Pinpoint the cell where the given text exists, returning its (x, y) midpoint coordinate. 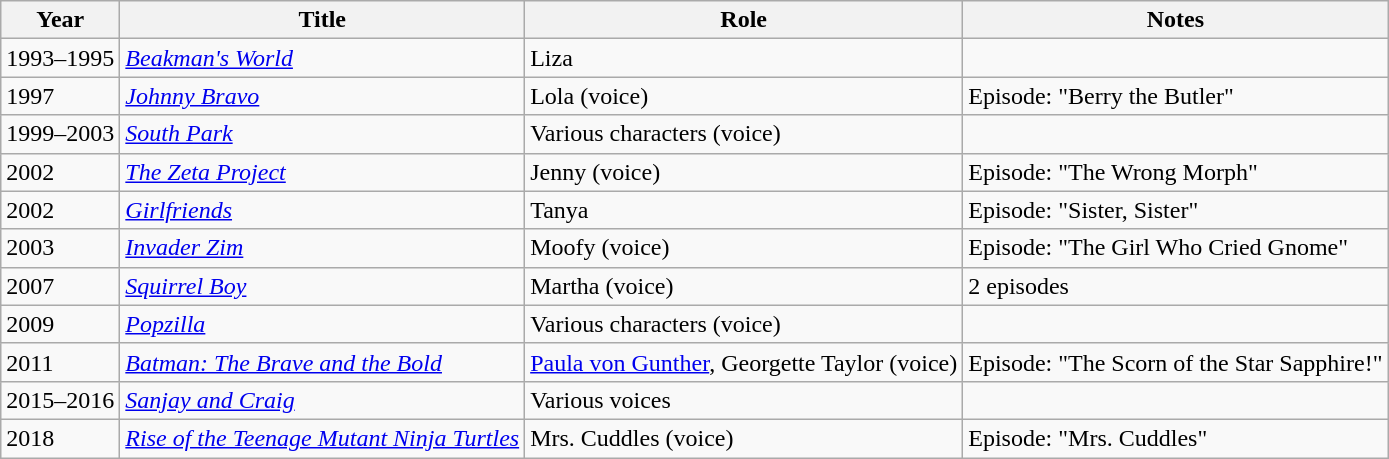
2003 (60, 248)
Role (744, 20)
Girlfriends (322, 210)
Lola (voice) (744, 96)
2018 (60, 438)
Jenny (voice) (744, 172)
Johnny Bravo (322, 96)
Invader Zim (322, 248)
Episode: "Berry the Butler" (1176, 96)
2009 (60, 324)
Rise of the Teenage Mutant Ninja Turtles (322, 438)
Episode: "The Scorn of the Star Sapphire!" (1176, 362)
Sanjay and Craig (322, 400)
Liza (744, 58)
Episode: "The Wrong Morph" (1176, 172)
The Zeta Project (322, 172)
Beakman's World (322, 58)
Moofy (voice) (744, 248)
1999–2003 (60, 134)
Year (60, 20)
2015–2016 (60, 400)
1993–1995 (60, 58)
Various voices (744, 400)
Title (322, 20)
Episode: "Sister, Sister" (1176, 210)
Squirrel Boy (322, 286)
Batman: The Brave and the Bold (322, 362)
Notes (1176, 20)
Mrs. Cuddles (voice) (744, 438)
South Park (322, 134)
2011 (60, 362)
Popzilla (322, 324)
Paula von Gunther, Georgette Taylor (voice) (744, 362)
Martha (voice) (744, 286)
2 episodes (1176, 286)
Episode: "Mrs. Cuddles" (1176, 438)
2007 (60, 286)
Tanya (744, 210)
1997 (60, 96)
Episode: "The Girl Who Cried Gnome" (1176, 248)
